Locate the cell with the specified text and output its [X, Y] center coordinate. 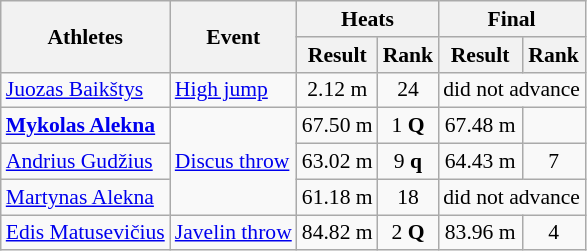
1 Q [408, 126]
24 [408, 90]
4 [554, 233]
2 Q [408, 233]
18 [408, 197]
Edis Matusevičius [86, 233]
83.96 m [480, 233]
Mykolas Alekna [86, 126]
Heats [368, 19]
Athletes [86, 36]
64.43 m [480, 162]
Martynas Alekna [86, 197]
Final [512, 19]
Event [234, 36]
67.50 m [338, 126]
63.02 m [338, 162]
Andrius Gudžius [86, 162]
61.18 m [338, 197]
Discus throw [234, 162]
High jump [234, 90]
Juozas Baikštys [86, 90]
84.82 m [338, 233]
7 [554, 162]
Javelin throw [234, 233]
2.12 m [338, 90]
67.48 m [480, 126]
9 q [408, 162]
